Provide the (X, Y) coordinate of the cell's center where the given text is located.  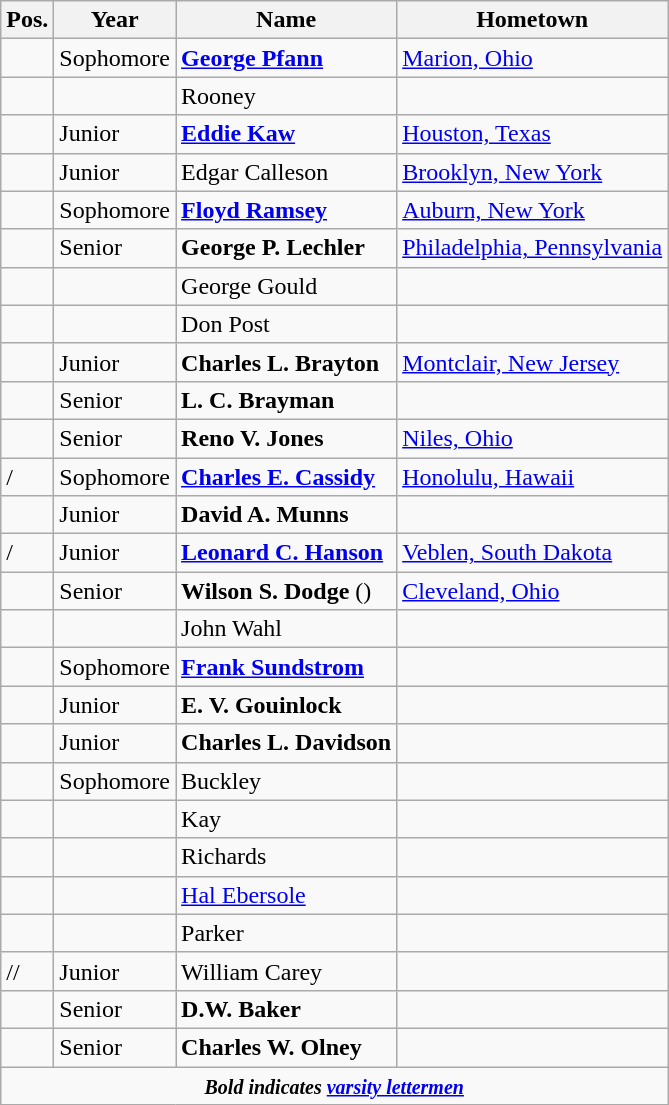
Eddie Kaw (286, 134)
Kay (286, 819)
Name (286, 20)
Philadelphia, Pennsylvania (532, 248)
Hal Ebersole (286, 895)
David A. Munns (286, 515)
Brooklyn, New York (532, 172)
Richards (286, 857)
Buckley (286, 781)
Hometown (532, 20)
Bold indicates varsity lettermen (334, 1085)
Charles L. Brayton (286, 362)
L. C. Brayman (286, 400)
Auburn, New York (532, 210)
Frank Sundstrom (286, 667)
Honolulu, Hawaii (532, 477)
E. V. Gouinlock (286, 705)
// (28, 971)
Wilson S. Dodge () (286, 591)
Edgar Calleson (286, 172)
Leonard C. Hanson (286, 553)
Charles L. Davidson (286, 743)
Parker (286, 933)
Charles E. Cassidy (286, 477)
D.W. Baker (286, 1009)
Niles, Ohio (532, 438)
Charles W. Olney (286, 1047)
Cleveland, Ohio (532, 591)
Reno V. Jones (286, 438)
George Pfann (286, 58)
Rooney (286, 96)
William Carey (286, 971)
Veblen, South Dakota (532, 553)
Houston, Texas (532, 134)
George P. Lechler (286, 248)
Pos. (28, 20)
Don Post (286, 324)
Montclair, New Jersey (532, 362)
Marion, Ohio (532, 58)
Year (115, 20)
Floyd Ramsey (286, 210)
John Wahl (286, 629)
George Gould (286, 286)
